Return the [x, y] coordinate for the center point of the cell that contains the specified text.  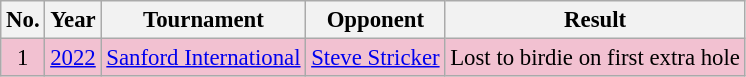
Lost to birdie on first extra hole [595, 58]
Year [73, 20]
Opponent [376, 20]
Result [595, 20]
2022 [73, 58]
1 [23, 58]
Sanford International [204, 58]
Tournament [204, 20]
Steve Stricker [376, 58]
No. [23, 20]
